Search for the cell housing the specified text and yield its (x, y) center coordinate. 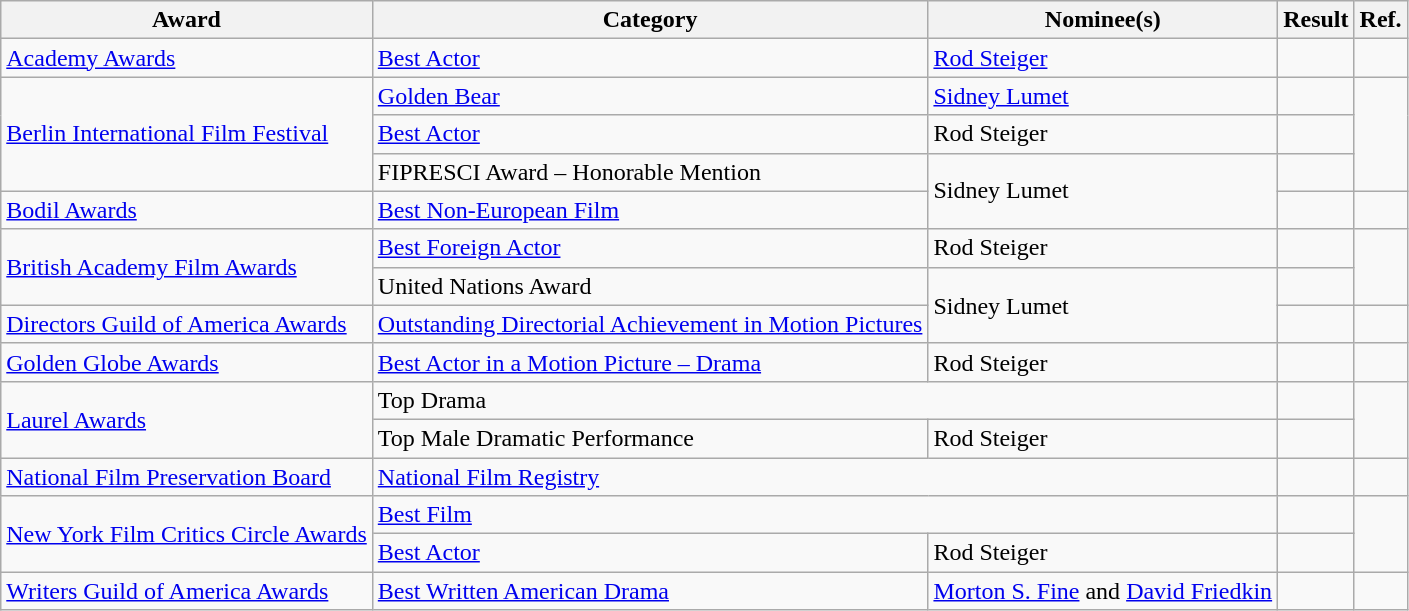
Best Non-European Film (650, 210)
British Academy Film Awards (187, 267)
Berlin International Film Festival (187, 134)
National Film Registry (824, 477)
Golden Globe Awards (187, 362)
Golden Bear (650, 96)
Bodil Awards (187, 210)
Laurel Awards (187, 419)
Top Drama (824, 400)
Result (1316, 20)
Nominee(s) (1103, 20)
Best Written American Drama (650, 591)
Ref. (1380, 20)
National Film Preservation Board (187, 477)
Writers Guild of America Awards (187, 591)
Best Film (824, 515)
Top Male Dramatic Performance (650, 438)
Outstanding Directorial Achievement in Motion Pictures (650, 324)
Category (650, 20)
Academy Awards (187, 58)
Award (187, 20)
Morton S. Fine and David Friedkin (1103, 591)
Best Foreign Actor (650, 248)
New York Film Critics Circle Awards (187, 534)
Directors Guild of America Awards (187, 324)
FIPRESCI Award – Honorable Mention (650, 172)
Best Actor in a Motion Picture – Drama (650, 362)
United Nations Award (650, 286)
